Capture the cell that displays the provided text and extract its [X, Y] central coordinate. 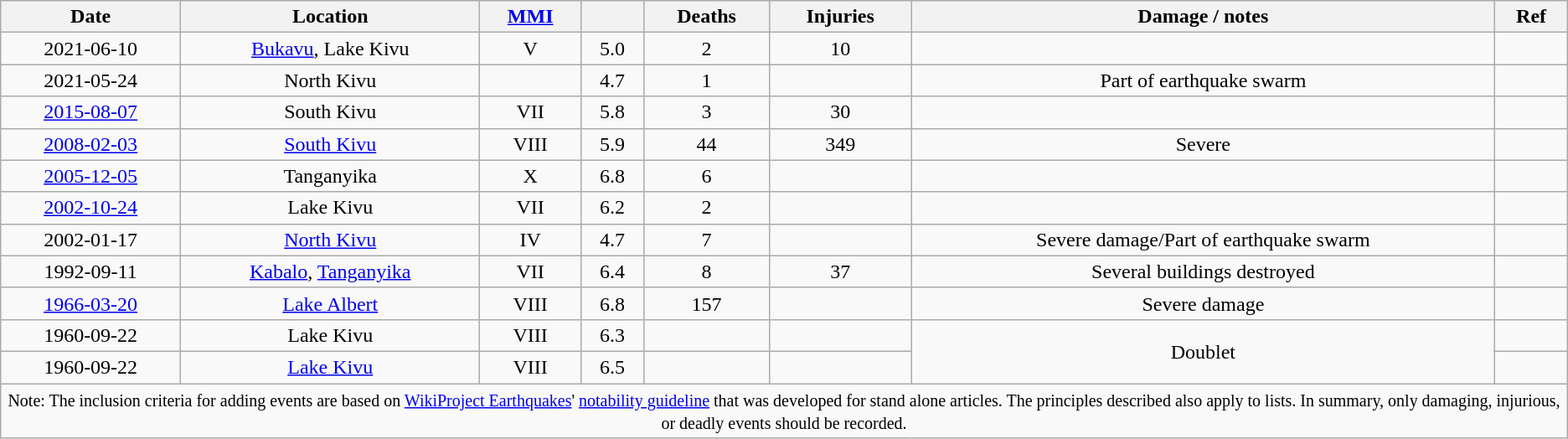
Several buildings destroyed [1203, 271]
2008-02-03 [90, 144]
Severe [1203, 144]
Part of earthquake swarm [1203, 80]
Deaths [707, 17]
Lake Albert [330, 303]
Date [90, 17]
6.2 [611, 208]
8 [707, 271]
1966-03-20 [90, 303]
6.3 [611, 335]
6 [707, 176]
30 [839, 112]
X [530, 176]
3 [707, 112]
Severe damage/Part of earthquake swarm [1203, 240]
1 [707, 80]
6.4 [611, 271]
157 [707, 303]
Injuries [839, 17]
2021-05-24 [90, 80]
7 [707, 240]
10 [839, 49]
V [530, 49]
6.5 [611, 367]
Damage / notes [1203, 17]
Location [330, 17]
2002-10-24 [90, 208]
Ref [1531, 17]
5.9 [611, 144]
Tanganyika [330, 176]
1992-09-11 [90, 271]
2021-06-10 [90, 49]
2002-01-17 [90, 240]
Doublet [1203, 351]
349 [839, 144]
44 [707, 144]
5.0 [611, 49]
37 [839, 271]
Bukavu, Lake Kivu [330, 49]
5.8 [611, 112]
2005-12-05 [90, 176]
Severe damage [1203, 303]
Kabalo, Tanganyika [330, 271]
MMI [530, 17]
IV [530, 240]
2015-08-07 [90, 112]
